Capture the cell that displays the provided text and extract its (X, Y) central coordinate. 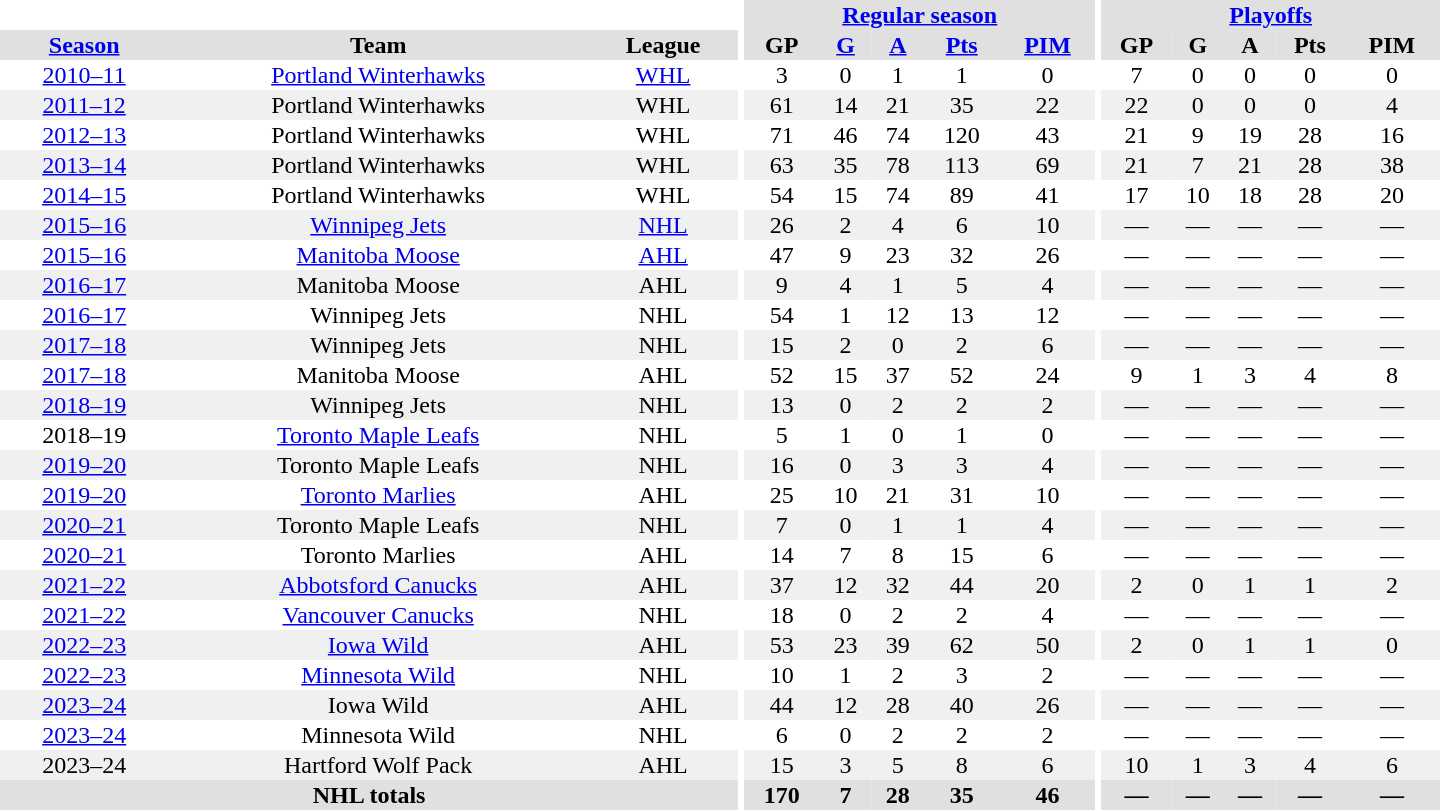
2011–12 (84, 105)
2014–15 (84, 195)
Team (378, 45)
Regular season (920, 15)
61 (782, 105)
62 (962, 645)
53 (782, 645)
69 (1047, 165)
2013–14 (84, 165)
Abbotsford Canucks (378, 585)
Playoffs (1270, 15)
40 (962, 705)
25 (782, 495)
38 (1392, 165)
2010–11 (84, 75)
63 (782, 165)
43 (1047, 135)
78 (898, 165)
League (663, 45)
NHL totals (369, 795)
47 (782, 255)
113 (962, 165)
Vancouver Canucks (378, 615)
17 (1136, 195)
31 (962, 495)
Season (84, 45)
24 (1047, 375)
41 (1047, 195)
120 (962, 135)
Hartford Wolf Pack (378, 765)
71 (782, 135)
39 (898, 645)
170 (782, 795)
50 (1047, 645)
19 (1250, 135)
2012–13 (84, 135)
89 (962, 195)
